Search for the cell housing the specified text and yield its (x, y) center coordinate. 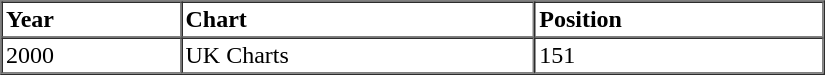
2000 (92, 56)
UK Charts (358, 56)
151 (680, 56)
Year (92, 20)
Position (680, 20)
Chart (358, 20)
